Output the [x, y] coordinate of the center of the cell containing the given text.  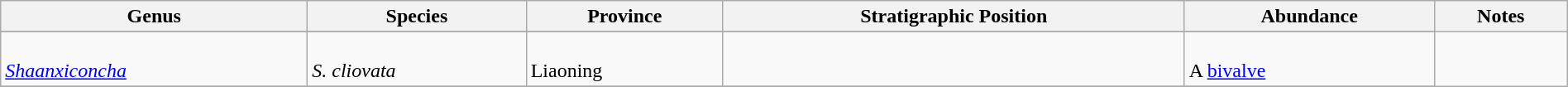
Stratigraphic Position [954, 17]
Liaoning [624, 60]
Province [624, 17]
A bivalve [1309, 60]
Abundance [1309, 17]
Species [417, 17]
Genus [154, 17]
Shaanxiconcha [154, 60]
Notes [1500, 17]
S. cliovata [417, 60]
